Identify which cell holds the provided text, then report its [X, Y] central coordinate. 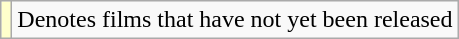
Denotes films that have not yet been released [235, 20]
